From the cell containing the given text, extract its center point as [x, y] coordinate. 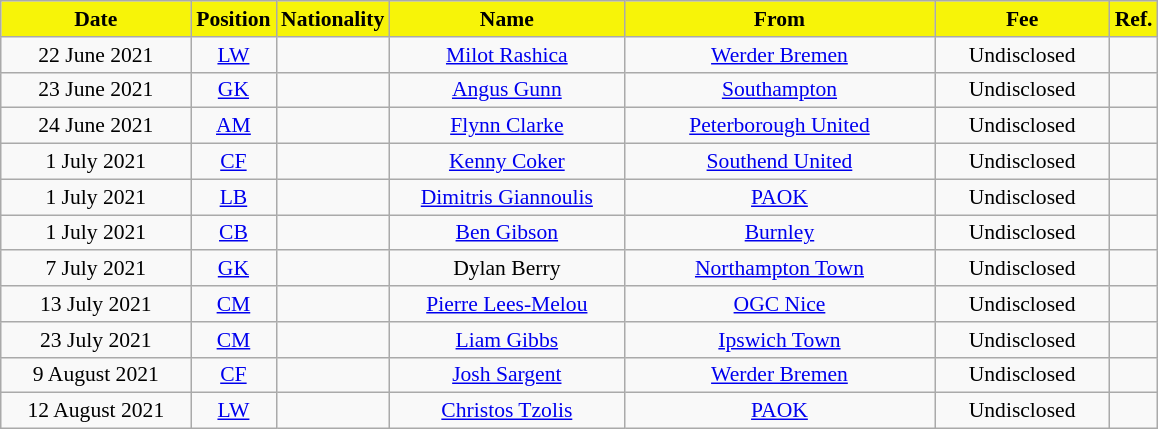
Position [234, 19]
Name [506, 19]
Southend United [779, 162]
Southampton [779, 90]
Nationality [332, 19]
12 August 2021 [96, 411]
Burnley [779, 233]
9 August 2021 [96, 375]
Fee [1022, 19]
Ipswich Town [779, 340]
Ben Gibson [506, 233]
24 June 2021 [96, 126]
Pierre Lees-Melou [506, 304]
Angus Gunn [506, 90]
CB [234, 233]
Flynn Clarke [506, 126]
From [779, 19]
Northampton Town [779, 269]
23 July 2021 [96, 340]
7 July 2021 [96, 269]
Date [96, 19]
22 June 2021 [96, 55]
Dylan Berry [506, 269]
Josh Sargent [506, 375]
23 June 2021 [96, 90]
Dimitris Giannoulis [506, 197]
Milot Rashica [506, 55]
OGC Nice [779, 304]
Liam Gibbs [506, 340]
13 July 2021 [96, 304]
Kenny Coker [506, 162]
Christos Tzolis [506, 411]
Peterborough United [779, 126]
Ref. [1134, 19]
LB [234, 197]
AM [234, 126]
